Locate the cell with the specified text and output its (X, Y) center coordinate. 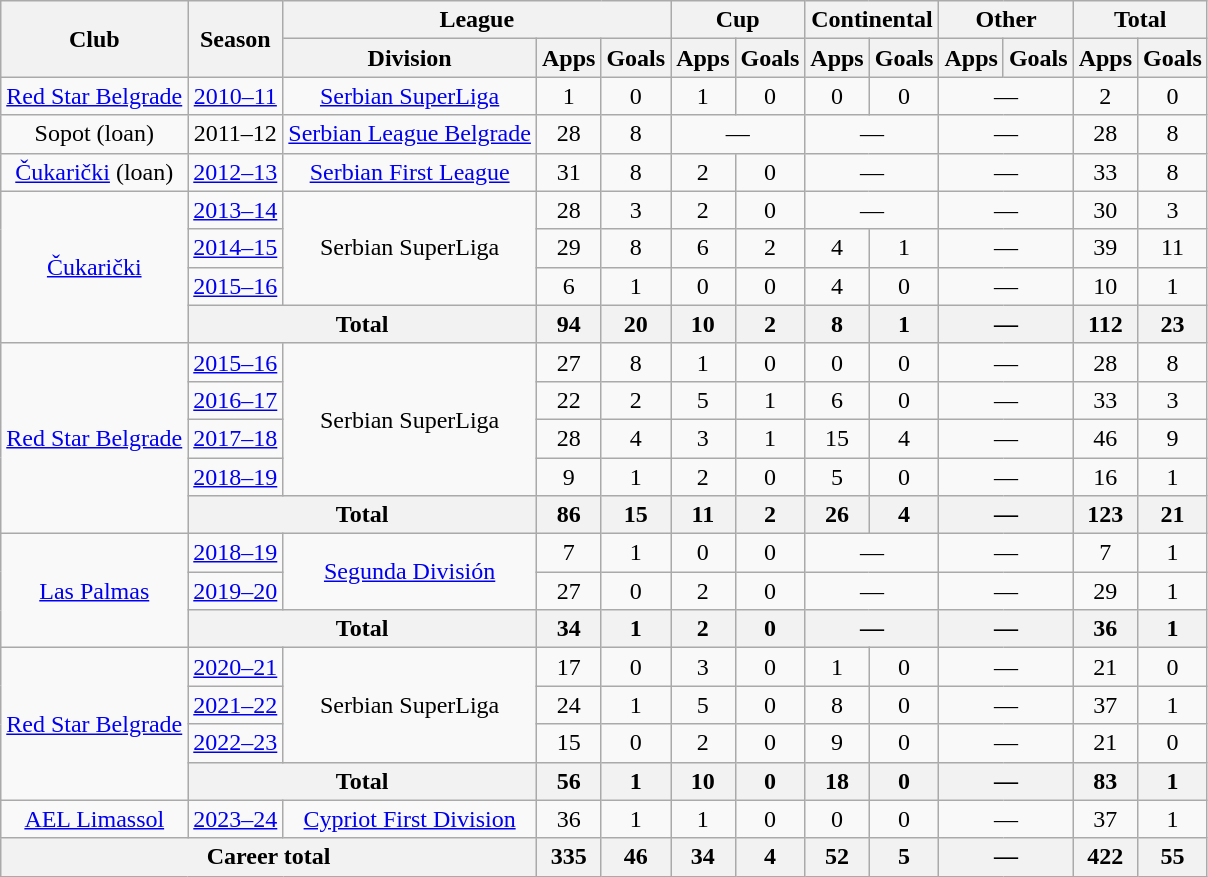
94 (568, 324)
Division (410, 58)
56 (568, 781)
2010–11 (236, 96)
Cypriot First Division (410, 819)
2022–23 (236, 743)
83 (1105, 781)
Segunda División (410, 572)
2012–13 (236, 172)
AEL Limassol (94, 819)
Club (94, 39)
Serbian First League (410, 172)
18 (837, 781)
2011–12 (236, 134)
Other (1006, 20)
Las Palmas (94, 591)
20 (636, 324)
22 (568, 400)
24 (568, 705)
Čukarički (94, 267)
2017–18 (236, 438)
422 (1105, 857)
Season (236, 39)
17 (568, 667)
23 (1173, 324)
39 (1105, 248)
Continental (872, 20)
86 (568, 515)
Cup (738, 20)
2014–15 (236, 248)
Čukarički (loan) (94, 172)
26 (837, 515)
Career total (269, 857)
2019–20 (236, 591)
123 (1105, 515)
335 (568, 857)
2013–14 (236, 210)
League (477, 20)
Sopot (loan) (94, 134)
55 (1173, 857)
2021–22 (236, 705)
52 (837, 857)
2023–24 (236, 819)
31 (568, 172)
2016–17 (236, 400)
2020–21 (236, 667)
Serbian League Belgrade (410, 134)
16 (1105, 477)
30 (1105, 210)
112 (1105, 324)
